Find where the given text appears and provide that cell's center as [x, y] coordinate. 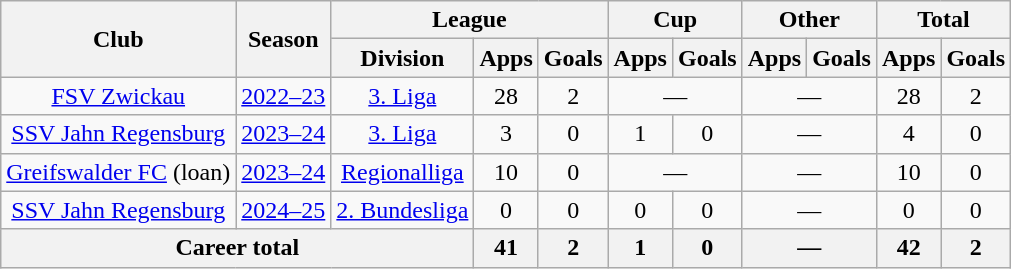
Regionalliga [402, 172]
Cup [675, 20]
Greifswalder FC (loan) [118, 172]
Division [402, 58]
2. Bundesliga [402, 210]
FSV Zwickau [118, 96]
2022–23 [284, 96]
Season [284, 39]
2024–25 [284, 210]
Other [809, 20]
3 [506, 134]
4 [908, 134]
Total [943, 20]
Club [118, 39]
Career total [238, 248]
41 [506, 248]
League [470, 20]
42 [908, 248]
